Find where the given text appears and provide that cell's center as [X, Y] coordinate. 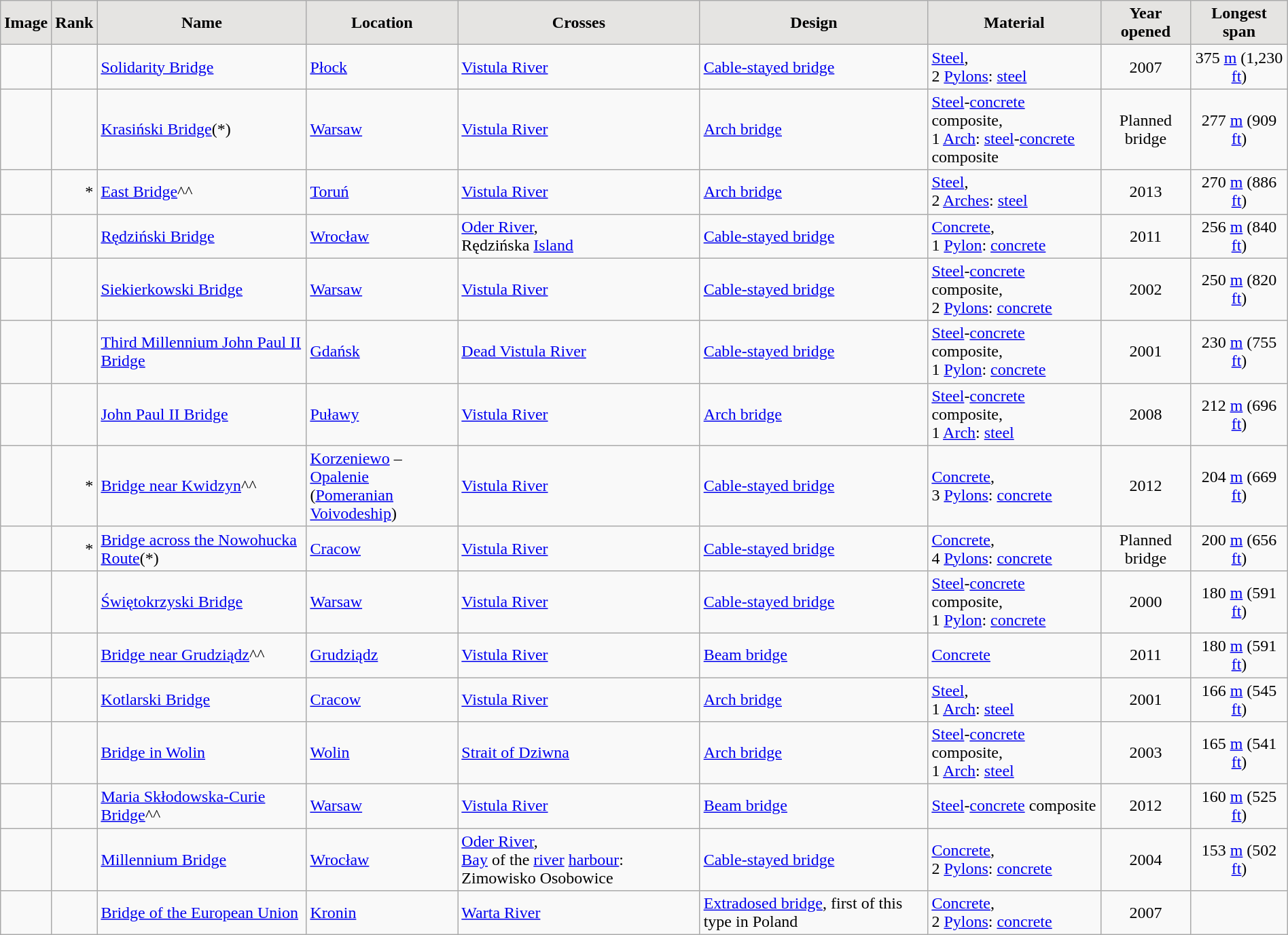
Strait of Dziwna [579, 753]
Bridge of the European Union [202, 913]
Third Millennium John Paul II Bridge [202, 352]
Maria Skłodowska-Curie Bridge^^ [202, 807]
2000 [1145, 602]
212 m (696 ft) [1239, 414]
Korzeniewo – Opalenie(Pomeranian Voivodeship) [382, 486]
Gdańsk [382, 352]
166 m (545 ft) [1239, 699]
2013 [1145, 191]
John Paul II Bridge [202, 414]
Steel-concrete composite,1 Arch: steel-concrete composite [1014, 129]
Oder River,Bay of the river harbour: Zimowisko Osobowice [579, 860]
Concrete,3 Pylons: concrete [1014, 486]
165 m (541 ft) [1239, 753]
277 m (909 ft) [1239, 129]
Solidarity Bridge [202, 67]
230 m (755 ft) [1239, 352]
Płock [382, 67]
2004 [1145, 860]
Concrete [1014, 655]
Concrete,4 Pylons: concrete [1014, 549]
Warta River [579, 913]
Crosses [579, 23]
375 m (1,230 ft) [1239, 67]
East Bridge^^ [202, 191]
Wolin [382, 753]
2002 [1145, 289]
Steel,1 Arch: steel [1014, 699]
Bridge across the Nowohucka Route(*) [202, 549]
Bridge in Wolin [202, 753]
Bridge near Kwidzyn^^ [202, 486]
153 m (502 ft) [1239, 860]
Puławy [382, 414]
Toruń [382, 191]
Rank [75, 23]
250 m (820 ft) [1239, 289]
204 m (669 ft) [1239, 486]
Bridge near Grudziądz^^ [202, 655]
Image [26, 23]
Year opened [1145, 23]
270 m (886 ft) [1239, 191]
Extradosed bridge, first of this type in Poland [814, 913]
Grudziądz [382, 655]
160 m (525 ft) [1239, 807]
200 m (656 ft) [1239, 549]
256 m (840 ft) [1239, 236]
Steel,2 Arches: steel [1014, 191]
Longest span [1239, 23]
Steel,2 Pylons: steel [1014, 67]
Kotlarski Bridge [202, 699]
Steel-concrete composite,2 Pylons: concrete [1014, 289]
Location [382, 23]
Świętokrzyski Bridge [202, 602]
Millennium Bridge [202, 860]
Oder River,Rędzińska Island [579, 236]
Design [814, 23]
Name [202, 23]
Rędziński Bridge [202, 236]
Concrete,1 Pylon: concrete [1014, 236]
Dead Vistula River [579, 352]
2008 [1145, 414]
Siekierkowski Bridge [202, 289]
Krasiński Bridge(*) [202, 129]
2003 [1145, 753]
Material [1014, 23]
Steel-concrete composite [1014, 807]
Kronin [382, 913]
